Output the [x, y] coordinate of the center of the cell containing the given text.  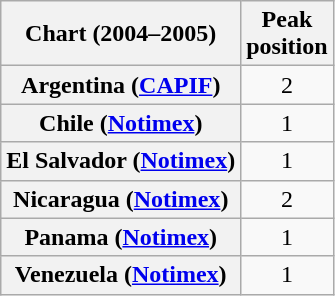
Chile (Notimex) [121, 123]
El Salvador (Notimex) [121, 161]
Peakposition [287, 34]
Nicaragua (Notimex) [121, 199]
Panama (Notimex) [121, 237]
Argentina (CAPIF) [121, 85]
Venezuela (Notimex) [121, 275]
Chart (2004–2005) [121, 34]
